Return the [X, Y] coordinate for the center point of the cell that contains the specified text.  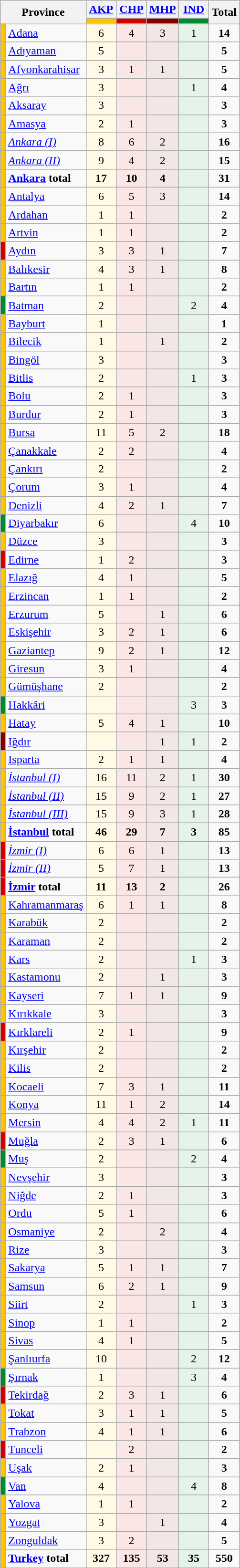
Bayburt [46, 324]
Sinop [46, 1322]
85 [224, 832]
Çanakkale [46, 450]
Kocaeli [46, 1087]
Ardahan [46, 214]
Trabzon [46, 1432]
Nevşehir [46, 1177]
135 [132, 1558]
Antalya [46, 196]
53 [162, 1558]
Kırıkkale [46, 1014]
Gaziantep [46, 650]
26 [224, 887]
Turkey total [46, 1558]
Bitlis [46, 378]
Iğdır [46, 741]
İstanbul (III) [46, 814]
Mersin [46, 1123]
Karaman [46, 941]
Şırnak [46, 1377]
Afyonkarahisar [46, 69]
İzmir total [46, 887]
Hatay [46, 723]
Bartın [46, 287]
Zonguldak [46, 1540]
Balıkesir [46, 269]
Kastamonu [46, 977]
Uşak [46, 1468]
Tunceli [46, 1450]
Yozgat [46, 1522]
MHP [162, 10]
Tokat [46, 1413]
Giresun [46, 669]
Çankırı [46, 469]
Eskişehir [46, 632]
327 [101, 1558]
Adıyaman [46, 51]
Muğla [46, 1141]
CHP [132, 10]
Siirt [46, 1304]
Karabük [46, 923]
Diyarbakır [46, 523]
Bolu [46, 396]
Konya [46, 1105]
Artvin [46, 233]
IND [194, 10]
Osmaniye [46, 1232]
İstanbul total [46, 832]
Bursa [46, 432]
Tekirdağ [46, 1395]
Çorum [46, 487]
Erzurum [46, 614]
Aydın [46, 251]
Rize [46, 1250]
Amasya [46, 124]
Elazığ [46, 578]
Ankara (II) [46, 160]
17 [101, 178]
İzmir (II) [46, 868]
Kilis [46, 1068]
28 [224, 814]
Kahramanmaraş [46, 905]
Sakarya [46, 1268]
Düzce [46, 542]
27 [224, 795]
Kars [46, 959]
Samsun [46, 1286]
İstanbul (II) [46, 795]
Province [43, 12]
35 [194, 1558]
Ankara (I) [46, 142]
Edirne [46, 560]
Ordu [46, 1213]
Gümüşhane [46, 687]
Yalova [46, 1504]
Ankara total [46, 178]
Van [46, 1486]
31 [224, 178]
Şanlıurfa [46, 1359]
Adana [46, 33]
29 [132, 832]
46 [101, 832]
Total [224, 12]
Bilecik [46, 342]
Bingöl [46, 360]
Kırşehir [46, 1050]
Erzincan [46, 596]
AKP [101, 10]
Muş [46, 1159]
Batman [46, 305]
Kırklareli [46, 1032]
İzmir (I) [46, 850]
Aksaray [46, 105]
18 [224, 432]
Denizli [46, 505]
Hakkâri [46, 705]
550 [224, 1558]
Burdur [46, 414]
Isparta [46, 759]
İstanbul (I) [46, 777]
Sivas [46, 1340]
30 [224, 777]
Kayseri [46, 995]
Ağrı [46, 87]
Niğde [46, 1195]
